Return the (X, Y) coordinate for the center point of the cell that contains the specified text.  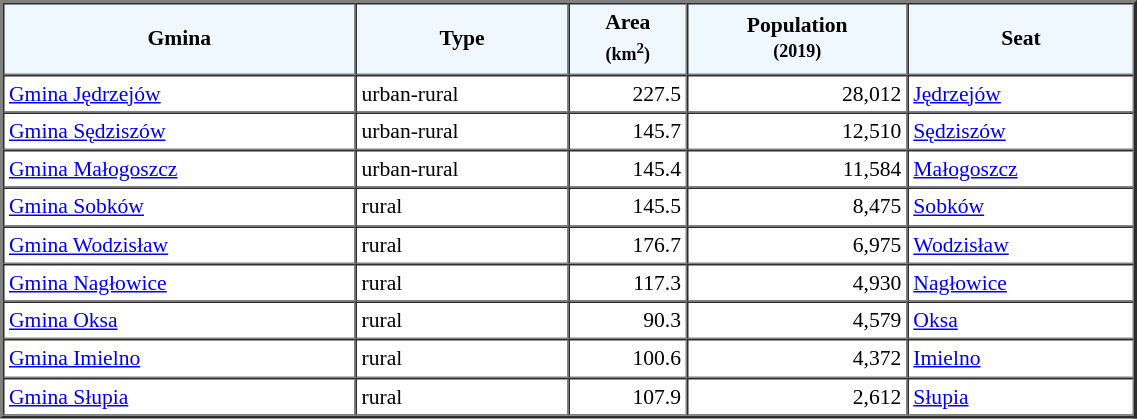
2,612 (797, 396)
12,510 (797, 131)
90.3 (628, 321)
Area(km2) (628, 38)
4,372 (797, 359)
227.5 (628, 93)
Imielno (1020, 359)
Gmina Oksa (180, 321)
Type (462, 38)
Jędrzejów (1020, 93)
Population(2019) (797, 38)
Małogoszcz (1020, 169)
6,975 (797, 245)
145.7 (628, 131)
Gmina Małogoszcz (180, 169)
4,930 (797, 283)
Gmina (180, 38)
117.3 (628, 283)
Seat (1020, 38)
Wodzisław (1020, 245)
145.4 (628, 169)
Sobków (1020, 207)
176.7 (628, 245)
Gmina Imielno (180, 359)
Nagłowice (1020, 283)
Gmina Jędrzejów (180, 93)
Oksa (1020, 321)
100.6 (628, 359)
Gmina Wodzisław (180, 245)
Sędziszów (1020, 131)
28,012 (797, 93)
11,584 (797, 169)
145.5 (628, 207)
Gmina Słupia (180, 396)
Gmina Nagłowice (180, 283)
Słupia (1020, 396)
Gmina Sędziszów (180, 131)
107.9 (628, 396)
8,475 (797, 207)
Gmina Sobków (180, 207)
4,579 (797, 321)
